Search for the cell housing the specified text and yield its [X, Y] center coordinate. 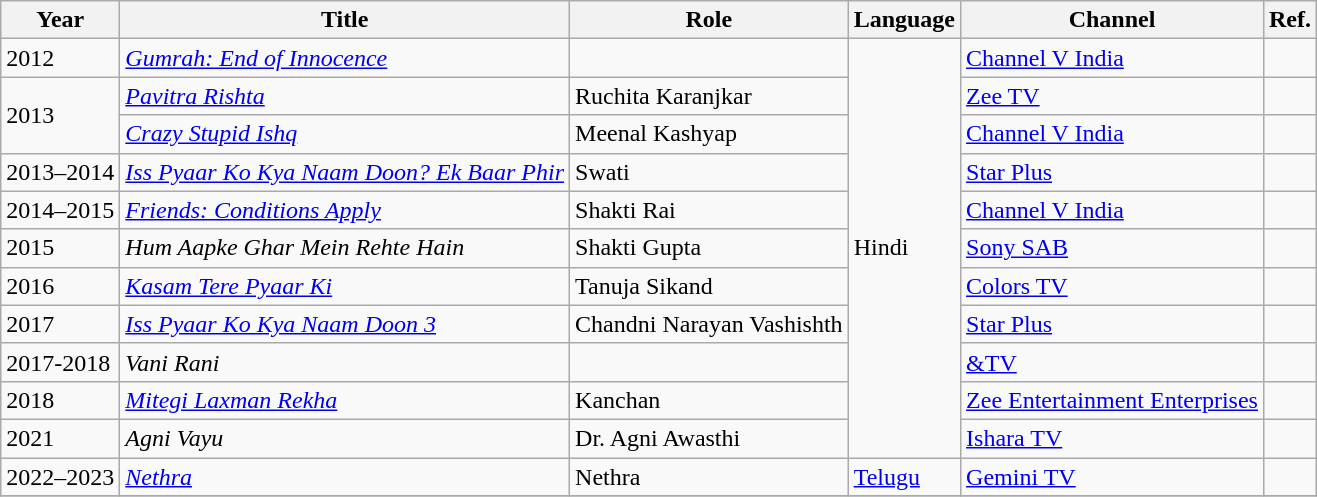
2017-2018 [60, 362]
Kanchan [710, 400]
2022–2023 [60, 477]
Role [710, 20]
Tanuja Sikand [710, 286]
Shakti Rai [710, 210]
2015 [60, 248]
Iss Pyaar Ko Kya Naam Doon 3 [345, 324]
Mitegi Laxman Rekha [345, 400]
&TV [1112, 362]
2016 [60, 286]
Hum Aapke Ghar Mein Rehte Hain [345, 248]
2013 [60, 115]
Crazy Stupid Ishq [345, 134]
Chandni Narayan Vashishth [710, 324]
Zee Entertainment Enterprises [1112, 400]
Pavitra Rishta [345, 96]
Language [904, 20]
Gumrah: End of Innocence [345, 58]
Ref. [1290, 20]
2018 [60, 400]
2021 [60, 438]
Iss Pyaar Ko Kya Naam Doon? Ek Baar Phir [345, 172]
Friends: Conditions Apply [345, 210]
Meenal Kashyap [710, 134]
Channel [1112, 20]
Colors TV [1112, 286]
Agni Vayu [345, 438]
Shakti Gupta [710, 248]
Ruchita Karanjkar [710, 96]
2012 [60, 58]
Title [345, 20]
Swati [710, 172]
Gemini TV [1112, 477]
2013–2014 [60, 172]
2017 [60, 324]
Hindi [904, 248]
2014–2015 [60, 210]
Dr. Agni Awasthi [710, 438]
Year [60, 20]
Zee TV [1112, 96]
Kasam Tere Pyaar Ki [345, 286]
Ishara TV [1112, 438]
Vani Rani [345, 362]
Telugu [904, 477]
Sony SAB [1112, 248]
